Detect which cell encompasses the target text, then output its [X, Y] center coordinate. 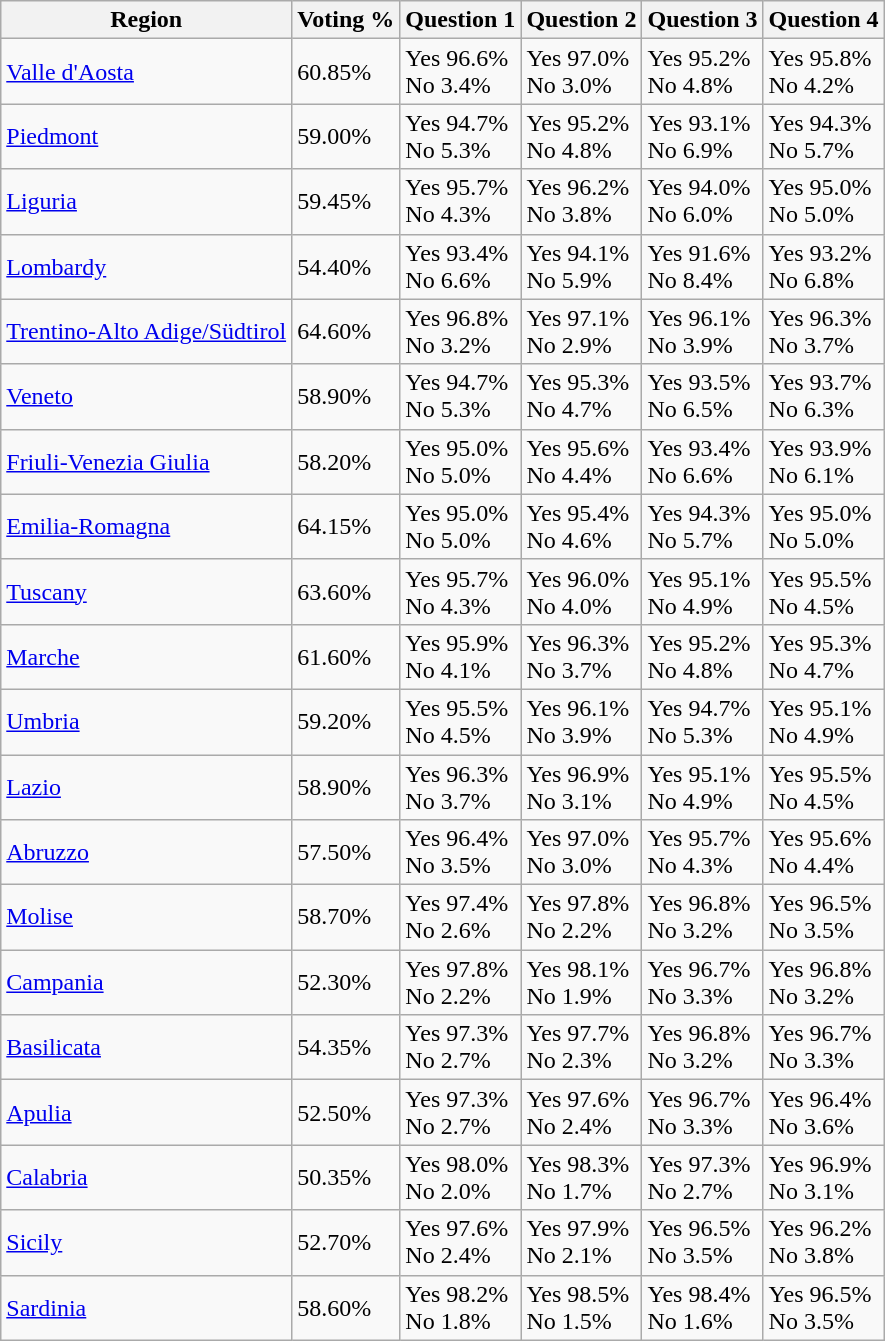
58.70% [346, 918]
Yes 98.2%No 1.8% [460, 1308]
Yes 93.2%No 6.8% [824, 266]
Valle d'Aosta [146, 72]
Yes 98.1%No 1.9% [582, 982]
54.35% [346, 1048]
60.85% [346, 72]
52.70% [346, 1242]
Lazio [146, 786]
Veneto [146, 396]
Apulia [146, 1112]
Trentino-Alto Adige/Südtirol [146, 332]
Yes 93.7%No 6.3% [824, 396]
Molise [146, 918]
Marche [146, 656]
Yes 96.4%No 3.5% [460, 852]
Yes 98.4%No 1.6% [702, 1308]
61.60% [346, 656]
Yes 91.6%No 8.4% [702, 266]
59.45% [346, 202]
59.00% [346, 136]
Emilia-Romagna [146, 526]
Yes 96.0%No 4.0% [582, 592]
57.50% [346, 852]
Friuli-Venezia Giulia [146, 462]
Sardinia [146, 1308]
Lombardy [146, 266]
Tuscany [146, 592]
Yes 96.4%No 3.6% [824, 1112]
Yes 94.0%No 6.0% [702, 202]
Umbria [146, 722]
59.20% [346, 722]
Yes 94.1%No 5.9% [582, 266]
Yes 95.8%No 4.2% [824, 72]
Liguria [146, 202]
Yes 97.7%No 2.3% [582, 1048]
Yes 98.3%No 1.7% [582, 1178]
Calabria [146, 1178]
52.50% [346, 1112]
63.60% [346, 592]
Voting % [346, 20]
Yes 97.1%No 2.9% [582, 332]
Question 3 [702, 20]
Yes 95.4%No 4.6% [582, 526]
52.30% [346, 982]
64.15% [346, 526]
Basilicata [146, 1048]
Yes 95.9%No 4.1% [460, 656]
Yes 97.9%No 2.1% [582, 1242]
54.40% [346, 266]
Yes 98.5%No 1.5% [582, 1308]
Question 4 [824, 20]
Abruzzo [146, 852]
Question 1 [460, 20]
Campania [146, 982]
Question 2 [582, 20]
50.35% [346, 1178]
Yes 93.1%No 6.9% [702, 136]
Yes 93.5%No 6.5% [702, 396]
58.20% [346, 462]
Yes 97.4%No 2.6% [460, 918]
Yes 96.6%No 3.4% [460, 72]
Region [146, 20]
64.60% [346, 332]
58.60% [346, 1308]
Yes 98.0%No 2.0% [460, 1178]
Piedmont [146, 136]
Sicily [146, 1242]
Yes 93.9%No 6.1% [824, 462]
